Scan for the cell matching the given text and deliver its (x, y) coordinate at center. 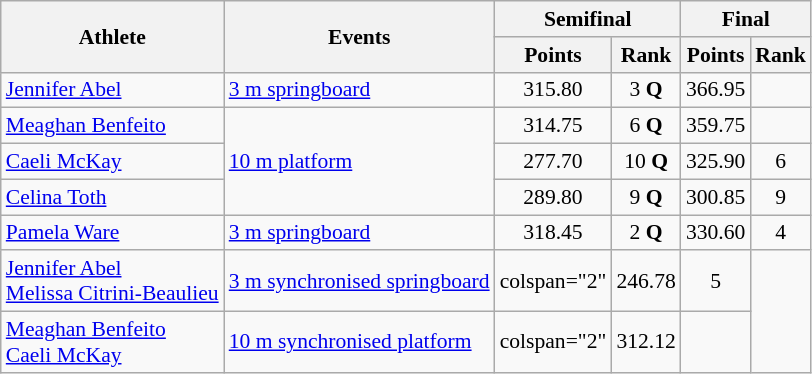
6 Q (646, 126)
Meaghan Benfeito (112, 126)
Final (746, 19)
5 (716, 282)
9 (780, 197)
246.78 (646, 282)
2 Q (646, 233)
10 m platform (360, 162)
4 (780, 233)
Caeli McKay (112, 162)
330.60 (716, 233)
366.95 (716, 90)
Pamela Ware (112, 233)
6 (780, 162)
315.80 (554, 90)
312.12 (646, 342)
3 Q (646, 90)
Meaghan BenfeitoCaeli McKay (112, 342)
289.80 (554, 197)
Events (360, 36)
359.75 (716, 126)
10 Q (646, 162)
318.45 (554, 233)
Semifinal (588, 19)
325.90 (716, 162)
Celina Toth (112, 197)
3 m synchronised springboard (360, 282)
Athlete (112, 36)
277.70 (554, 162)
Jennifer AbelMelissa Citrini-Beaulieu (112, 282)
10 m synchronised platform (360, 342)
Jennifer Abel (112, 90)
314.75 (554, 126)
9 Q (646, 197)
300.85 (716, 197)
